Return (x, y) of the center of cell containing provided text 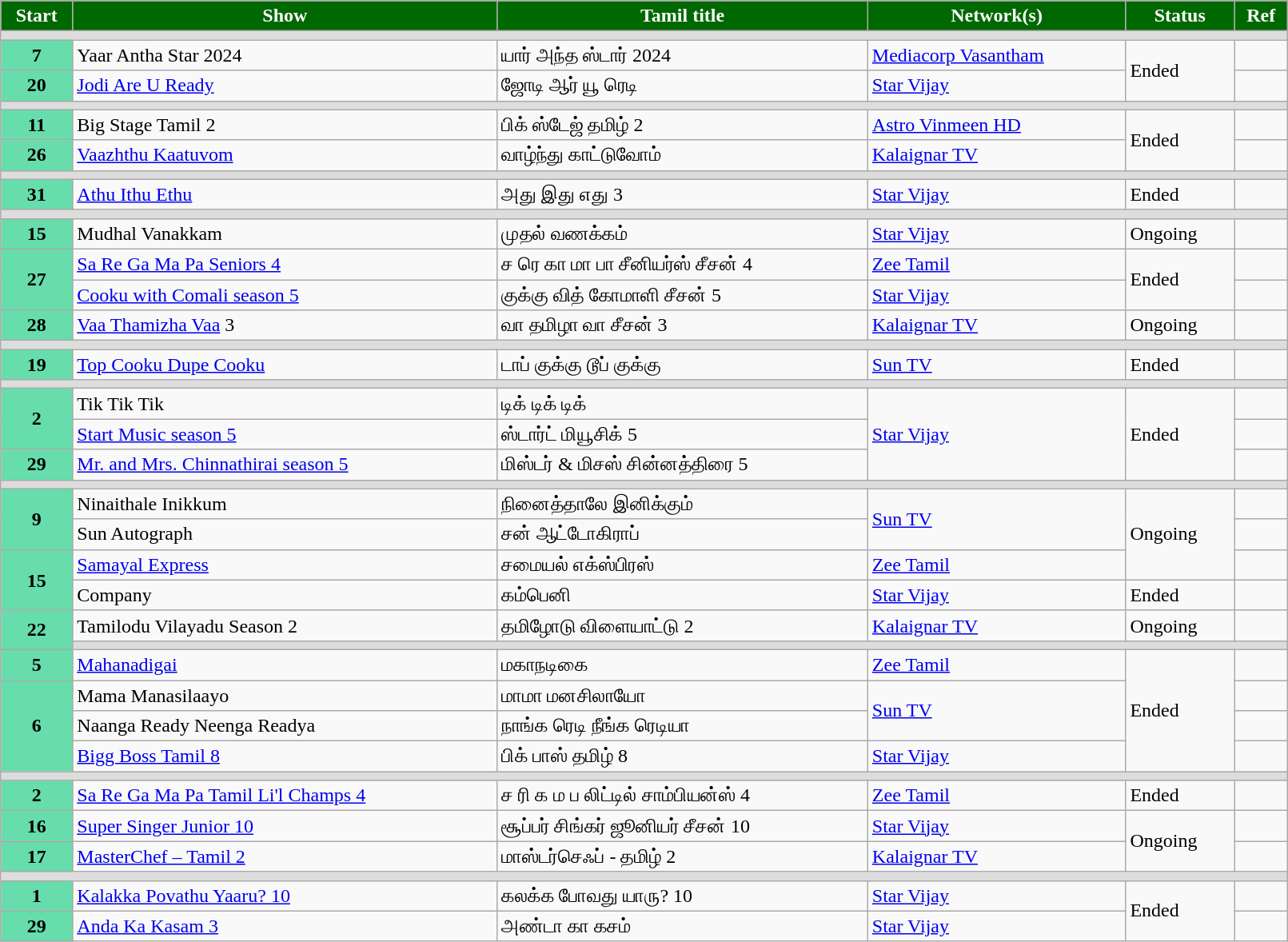
MasterChef – Tamil 2 (285, 856)
Samayal Express (285, 565)
மகாநடிகை (683, 665)
1 (37, 896)
17 (37, 856)
ச ரி க ம ப லிட்டில் சாம்பியன்ஸ் 4 (683, 796)
Super Singer Junior 10 (285, 826)
22 (37, 630)
Sa Re Ga Ma Pa Tamil Li'l Champs 4 (285, 796)
Vaazhthu Kaatuvom (285, 155)
நினைத்தாலே இனிக்கும் (683, 504)
19 (37, 365)
சன் ஆட்டோகிராப் (683, 534)
முதல் வணக்கம் (683, 234)
ஸ்டார்ட் மியூசிக் 5 (683, 434)
Show (285, 16)
Naanga Ready Neenga Readya (285, 726)
மாமா மனசிலாயோ (683, 695)
Athu Ithu Ethu (285, 194)
வாழ்ந்து காட்டுவோம் (683, 155)
கலக்க போவது யாரு? 10 (683, 896)
சமையல் எக்ஸ்பிரஸ் (683, 565)
Kalakka Povathu Yaaru? 10 (285, 896)
Start (37, 16)
Anda Ka Kasam 3 (285, 926)
ஜோடி ஆர் யூ ரெடி (683, 86)
Tik Tik Tik (285, 404)
Status (1180, 16)
சூப்பர் சிங்கர் ஜூனியர் சீசன் 10 (683, 826)
Astro Vinmeen HD (996, 125)
Ninaithale Inikkum (285, 504)
மாஸ்டர்செஃப் - தமிழ் 2 (683, 856)
27 (37, 279)
Start Music season 5 (285, 434)
தமிழோடு விளையாட்டு 2 (683, 625)
Network(s) (996, 16)
அண்டா கா கசம் (683, 926)
Cooku with Comali season 5 (285, 295)
நாங்க ரெடி நீங்க ரெடியா (683, 726)
யார் அந்த ஸ்டார் 2024 (683, 55)
Sa Re Ga Ma Pa Seniors 4 (285, 264)
16 (37, 826)
Bigg Boss Tamil 8 (285, 756)
Mahanadigai (285, 665)
வா தமிழா வா சீசன் 3 (683, 325)
20 (37, 86)
6 (37, 725)
அது இது எது 3 (683, 194)
Vaa Thamizha Vaa 3 (285, 325)
9 (37, 519)
குக்கு வித் கோமாளி சீசன் 5 (683, 295)
Tamilodu Vilayadu Season 2 (285, 625)
Company (285, 595)
Tamil title (683, 16)
Sun Autograph (285, 534)
டிக் டிக் டிக் (683, 404)
26 (37, 155)
Mr. and Mrs. Chinnathirai season 5 (285, 465)
Ref (1262, 16)
Top Cooku Dupe Cooku (285, 365)
7 (37, 55)
Jodi Are U Ready (285, 86)
28 (37, 325)
5 (37, 665)
Mama Manasilaayo (285, 695)
Yaar Antha Star 2024 (285, 55)
கம்பெனி (683, 595)
பிக் பாஸ் தமிழ் 8 (683, 756)
11 (37, 125)
Mediacorp Vasantham (996, 55)
31 (37, 194)
Big Stage Tamil 2 (285, 125)
மிஸ்டர் & மிசஸ் சின்னத்திரை 5 (683, 465)
பிக் ஸ்டேஜ் தமிழ் 2 (683, 125)
ச ரெ கா மா பா சீனியர்ஸ் சீசன் 4 (683, 264)
டாப் குக்கு டூப் குக்கு (683, 365)
Mudhal Vanakkam (285, 234)
